Pinpoint the cell where the given text exists, returning its (x, y) midpoint coordinate. 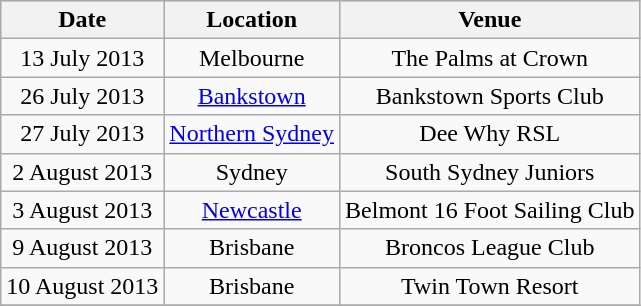
Melbourne (252, 58)
Newcastle (252, 210)
Bankstown Sports Club (490, 96)
10 August 2013 (82, 286)
The Palms at Crown (490, 58)
Twin Town Resort (490, 286)
Belmont 16 Foot Sailing Club (490, 210)
27 July 2013 (82, 134)
Date (82, 20)
Northern Sydney (252, 134)
Sydney (252, 172)
26 July 2013 (82, 96)
2 August 2013 (82, 172)
13 July 2013 (82, 58)
Bankstown (252, 96)
Dee Why RSL (490, 134)
9 August 2013 (82, 248)
Location (252, 20)
South Sydney Juniors (490, 172)
3 August 2013 (82, 210)
Venue (490, 20)
Broncos League Club (490, 248)
